Pinpoint the cell where the given text exists, returning its [X, Y] midpoint coordinate. 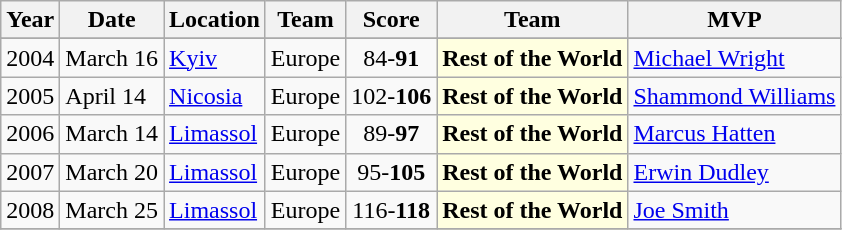
84-91 [392, 58]
Michael Wright [734, 58]
Date [112, 20]
Shammond Williams [734, 96]
March 20 [112, 172]
MVP [734, 20]
95-105 [392, 172]
Location [215, 20]
2008 [30, 210]
March 14 [112, 134]
2006 [30, 134]
2005 [30, 96]
Kyiv [215, 58]
April 14 [112, 96]
2004 [30, 58]
March 16 [112, 58]
2007 [30, 172]
Year [30, 20]
116-118 [392, 210]
Nicosia [215, 96]
Score [392, 20]
Marcus Hatten [734, 134]
89-97 [392, 134]
March 25 [112, 210]
Erwin Dudley [734, 172]
Joe Smith [734, 210]
102-106 [392, 96]
